Detect which cell encompasses the target text, then output its (X, Y) center coordinate. 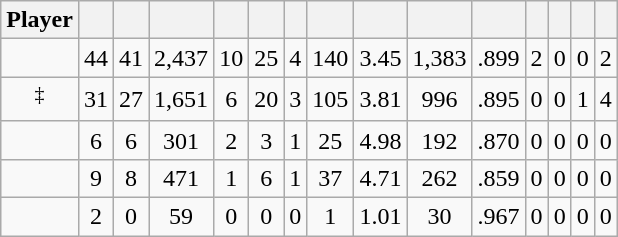
2,437 (182, 58)
27 (132, 100)
1,383 (440, 58)
30 (440, 217)
.967 (498, 217)
140 (330, 58)
59 (182, 217)
8 (132, 178)
262 (440, 178)
3.45 (380, 58)
3.81 (380, 100)
Player (40, 20)
4.71 (380, 178)
471 (182, 178)
‡ (40, 100)
.899 (498, 58)
.859 (498, 178)
9 (96, 178)
37 (330, 178)
4.98 (380, 140)
1,651 (182, 100)
41 (132, 58)
.870 (498, 140)
192 (440, 140)
.895 (498, 100)
1.01 (380, 217)
31 (96, 100)
996 (440, 100)
44 (96, 58)
301 (182, 140)
20 (266, 100)
105 (330, 100)
10 (232, 58)
